Return the [X, Y] coordinate for the center point of the cell that contains the specified text.  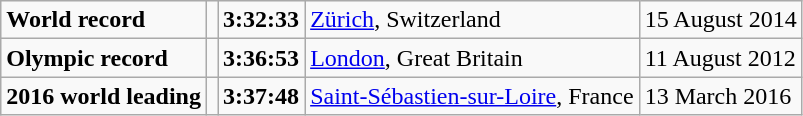
3:36:53 [262, 58]
15 August 2014 [720, 20]
2016 world leading [104, 96]
Olympic record [104, 58]
11 August 2012 [720, 58]
London, Great Britain [472, 58]
World record [104, 20]
3:37:48 [262, 96]
Saint-Sébastien-sur-Loire, France [472, 96]
Zürich, Switzerland [472, 20]
3:32:33 [262, 20]
13 March 2016 [720, 96]
